Locate the cell with the specified text and output its [X, Y] center coordinate. 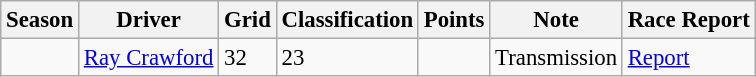
Classification [347, 20]
Grid [248, 20]
32 [248, 58]
Report [688, 58]
23 [347, 58]
Driver [148, 20]
Season [40, 20]
Ray Crawford [148, 58]
Race Report [688, 20]
Note [556, 20]
Points [454, 20]
Transmission [556, 58]
